From the cell containing the given text, extract its center point as (X, Y) coordinate. 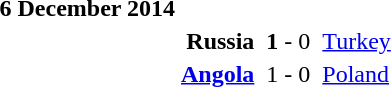
Russia (218, 41)
1 - 0 (288, 41)
